Locate the cell with the specified text and output its (x, y) center coordinate. 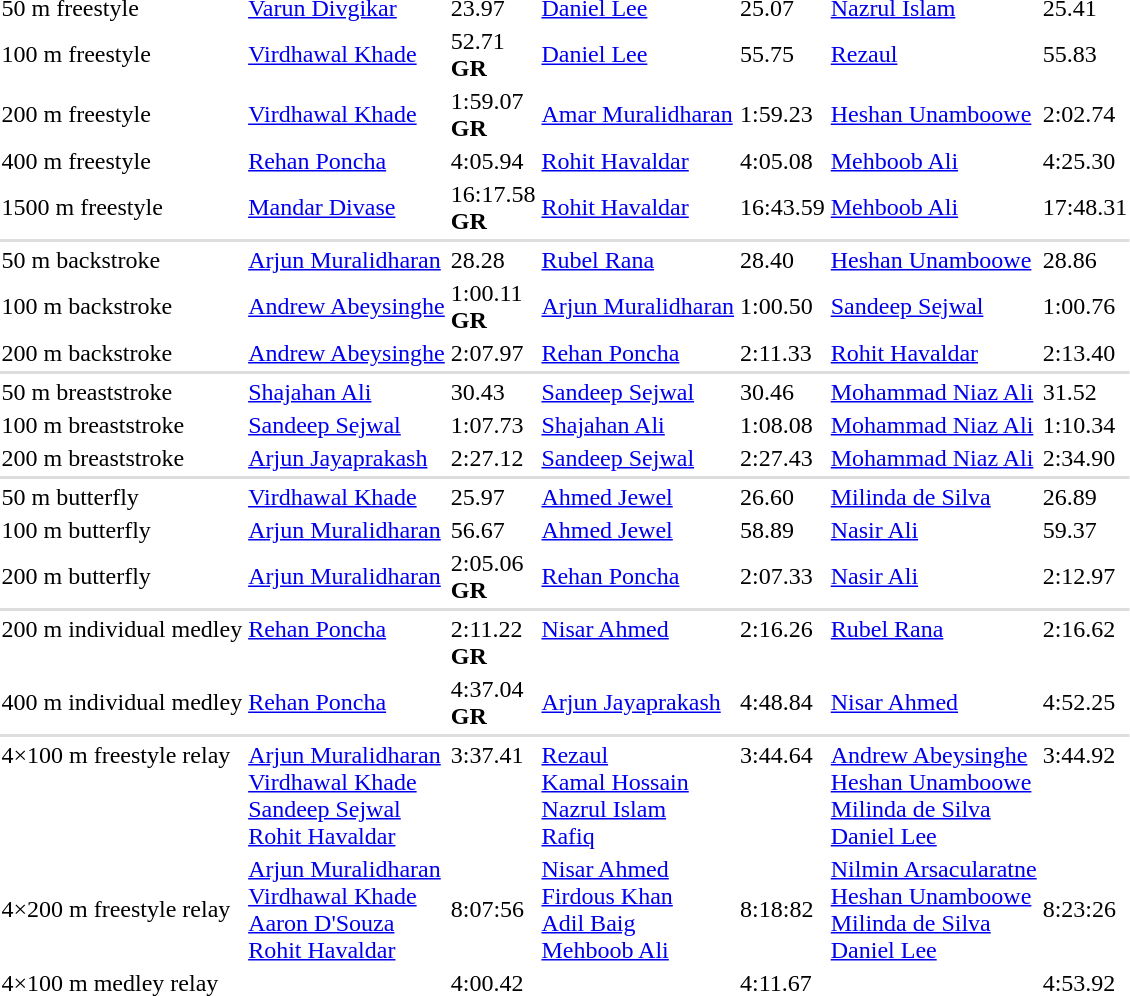
3:44.64 (783, 796)
2:02.74 (1085, 114)
52.71 GR (493, 54)
1:59.23 (783, 114)
4:37.04 GR (493, 702)
55.75 (783, 54)
58.89 (783, 530)
200 m breaststroke (122, 458)
2:34.90 (1085, 458)
59.37 (1085, 530)
8:07:56 (493, 910)
50 m butterfly (122, 497)
100 m breaststroke (122, 425)
25.97 (493, 497)
1:00.50 (783, 306)
30.46 (783, 392)
1:08.08 (783, 425)
31.52 (1085, 392)
Arjun MuralidharanVirdhawal KhadeAaron D'SouzaRohit Havaldar (347, 910)
30.43 (493, 392)
1:00.76 (1085, 306)
2:05.06 GR (493, 576)
4×100 m freestyle relay (122, 796)
RezaulKamal HossainNazrul IslamRafiq (638, 796)
200 m butterfly (122, 576)
56.67 (493, 530)
50 m backstroke (122, 260)
4:48.84 (783, 702)
4:25.30 (1085, 161)
50 m breaststroke (122, 392)
16:43.59 (783, 208)
100 m backstroke (122, 306)
100 m butterfly (122, 530)
2:12.97 (1085, 576)
2:13.40 (1085, 353)
4:05.08 (783, 161)
Andrew AbeysingheHeshan UnambooweMilinda de SilvaDaniel Lee (934, 796)
1:59.07 GR (493, 114)
1:07.73 (493, 425)
2:07.97 (493, 353)
55.83 (1085, 54)
400 m individual medley (122, 702)
2:16.26 (783, 642)
Nisar AhmedFirdous KhanAdil BaigMehboob Ali (638, 910)
2:11.33 (783, 353)
Nilmin ArsacularatneHeshan UnambooweMilinda de SilvaDaniel Lee (934, 910)
16:17.58 GR (493, 208)
200 m backstroke (122, 353)
26.89 (1085, 497)
4×200 m freestyle relay (122, 910)
2:07.33 (783, 576)
200 m freestyle (122, 114)
3:44.92 (1085, 796)
17:48.31 (1085, 208)
1:10.34 (1085, 425)
200 m individual medley (122, 642)
3:37.41 (493, 796)
4:52.25 (1085, 702)
2:27.12 (493, 458)
1:00.11 GR (493, 306)
Arjun MuralidharanVirdhawal KhadeSandeep SejwalRohit Havaldar (347, 796)
1500 m freestyle (122, 208)
Daniel Lee (638, 54)
8:23:26 (1085, 910)
Amar Muralidharan (638, 114)
Mandar Divase (347, 208)
28.40 (783, 260)
100 m freestyle (122, 54)
2:16.62 (1085, 642)
2:27.43 (783, 458)
Rezaul (934, 54)
26.60 (783, 497)
28.86 (1085, 260)
Milinda de Silva (934, 497)
28.28 (493, 260)
8:18:82 (783, 910)
2:11.22 GR (493, 642)
4:05.94 (493, 161)
400 m freestyle (122, 161)
